Find where the given text appears and provide that cell's center as [X, Y] coordinate. 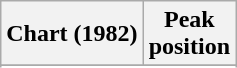
Chart (1982) [72, 34]
Peakposition [189, 34]
